For the text-containing cell, return its midpoint in (x, y) coordinate format. 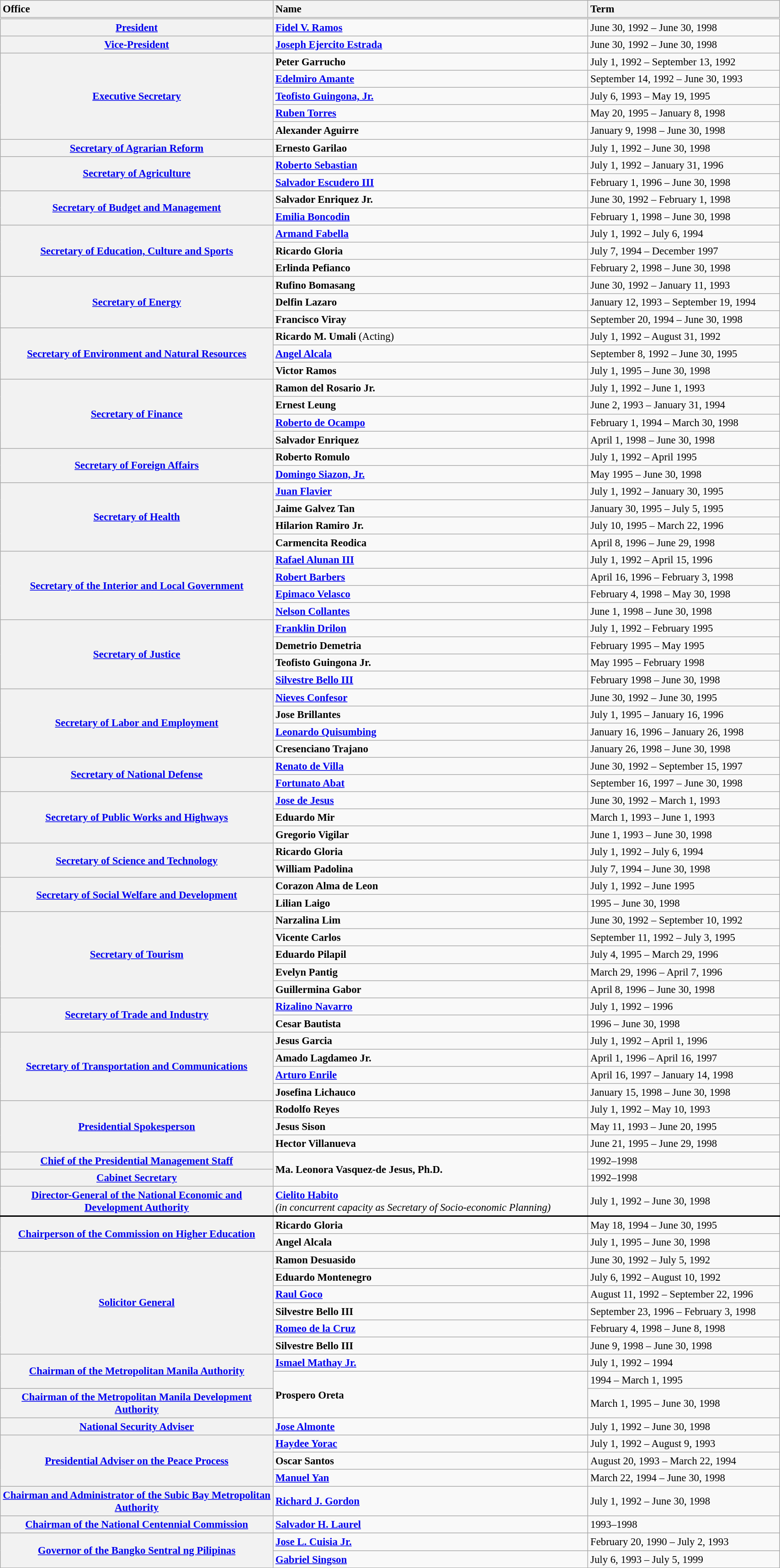
March 1, 1995 – June 30, 1998 (684, 1403)
Edelmiro Amante (430, 79)
May 20, 1995 – January 8, 1998 (684, 114)
April 16, 1997 – January 14, 1998 (684, 1075)
April 8, 1996 – June 29, 1998 (684, 543)
April 8, 1996 – June 30, 1998 (684, 989)
Fortunato Abat (430, 783)
Renato de Villa (430, 766)
Ramon Desuasido (430, 1260)
Teofisto Guingona Jr. (430, 663)
May 1995 – June 30, 1998 (684, 474)
July 1, 1992 – August 31, 1992 (684, 337)
July 1, 1992 – June 1, 1993 (684, 388)
Jesus Garcia (430, 1041)
Office (137, 9)
1995 – June 30, 1998 (684, 903)
February 1998 – June 30, 1998 (684, 680)
Secretary of Energy (137, 302)
William Padolina (430, 869)
Narzalina Lim (430, 920)
February 1995 – May 1995 (684, 646)
July 7, 1994 – December 1997 (684, 251)
Armand Fabella (430, 234)
Vicente Carlos (430, 938)
Cielito Habito(in concurrent capacity as Secretary of Socio-economic Planning) (430, 1201)
July 1, 1992 – June 1995 (684, 886)
Carmencita Reodica (430, 543)
January 15, 1998 – June 30, 1998 (684, 1092)
August 11, 1992 – September 22, 1996 (684, 1294)
Arturo Enrile (430, 1075)
Jose Brillantes (430, 714)
Rafael Alunan III (430, 560)
Cresenciano Trajano (430, 749)
Eduardo Pilapil (430, 955)
Presidential Spokesperson (137, 1126)
1996 – June 30, 1998 (684, 1024)
Roberto de Ocampo (430, 422)
July 1, 1992 – August 9, 1993 (684, 1444)
Presidential Adviser on the Peace Process (137, 1461)
Salvador Escudero III (430, 182)
Secretary of Agrarian Reform (137, 148)
April 1, 1998 – June 30, 1998 (684, 440)
Solicitor General (137, 1303)
Amado Lagdameo Jr. (430, 1058)
Secretary of Labor and Employment (137, 723)
July 10, 1995 – March 22, 1996 (684, 526)
June 1, 1993 – June 30, 1998 (684, 834)
Ramon del Rosario Jr. (430, 388)
Secretary of Transportation and Communications (137, 1066)
Nieves Confesor (430, 697)
Secretary of Justice (137, 654)
September 16, 1997 – June 30, 1998 (684, 783)
Chairman of the Metropolitan Manila Authority (137, 1371)
June 30, 1992 – January 11, 1993 (684, 285)
Victor Ramos (430, 371)
Manuel Yan (430, 1478)
Rufino Bomasang (430, 285)
Emilia Boncodin (430, 216)
Name (430, 9)
July 1, 1992 – April 1, 1996 (684, 1041)
Secretary of Science and Technology (137, 861)
June 9, 1998 – June 30, 1998 (684, 1346)
March 22, 1994 – June 30, 1998 (684, 1478)
Chairman of the Metropolitan Manila Development Authority (137, 1403)
July 1, 1992 – January 30, 1995 (684, 491)
Cesar Bautista (430, 1024)
Secretary of Agriculture (137, 174)
Chairperson of the Commission on Higher Education (137, 1234)
Salvador Enriquez (430, 440)
Gregorio Vigilar (430, 834)
Executive Secretary (137, 96)
Chairman of the National Centennial Commission (137, 1525)
Secretary of Trade and Industry (137, 1015)
Roberto Romulo (430, 457)
May 11, 1993 – June 20, 1995 (684, 1127)
January 26, 1998 – June 30, 1998 (684, 749)
Josefina Lichauco (430, 1092)
Raul Goco (430, 1294)
Secretary of Public Works and Highways (137, 818)
July 1, 1992 – February 1995 (684, 628)
Evelyn Pantig (430, 972)
Joseph Ejercito Estrada (430, 45)
Term (684, 9)
Salvador Enriquez Jr. (430, 199)
Corazon Alma de Leon (430, 886)
February 1, 1996 – June 30, 1998 (684, 182)
June 2, 1993 – January 31, 1994 (684, 406)
Leonardo Quisumbing (430, 732)
Secretary of Budget and Management (137, 207)
June 30, 1992 – March 1, 1993 (684, 800)
September 20, 1994 – June 30, 1998 (684, 320)
June 30, 1992 – July 5, 1992 (684, 1260)
Secretary of Tourism (137, 955)
Richard J. Gordon (430, 1502)
July 1, 1995 – January 16, 1996 (684, 714)
Secretary of Environment and Natural Resources (137, 354)
February 20, 1990 – July 2, 1993 (684, 1542)
July 6, 1992 – August 10, 1992 (684, 1277)
Demetrio Demetria (430, 646)
July 1, 1992 – April 1995 (684, 457)
January 16, 1996 – January 26, 1998 (684, 732)
Domingo Siazon, Jr. (430, 474)
Jesus Sison (430, 1127)
March 29, 1996 – April 7, 1996 (684, 972)
September 23, 1996 – February 3, 1998 (684, 1311)
Secretary of Education, Culture and Sports (137, 251)
Vice-President (137, 45)
Francisco Viray (430, 320)
February 1, 1998 – June 30, 1998 (684, 216)
Jaime Galvez Tan (430, 508)
July 1, 1992 – April 15, 1996 (684, 560)
Jose L. Cuisia Jr. (430, 1542)
August 20, 1993 – March 22, 1994 (684, 1461)
Teofisto Guingona, Jr. (430, 96)
Chief of the Presidential Management Staff (137, 1161)
Delfin Lazaro (430, 302)
July 1, 1992 – 1994 (684, 1363)
Ma. Leonora Vasquez-de Jesus, Ph.D. (430, 1169)
Erlinda Pefianco (430, 268)
May 18, 1994 – June 30, 1995 (684, 1225)
January 30, 1995 – July 5, 1995 (684, 508)
Salvador H. Laurel (430, 1525)
Epimaco Velasco (430, 594)
Ruben Torres (430, 114)
Eduardo Montenegro (430, 1277)
Ricardo M. Umali (Acting) (430, 337)
July 1, 1992 – 1996 (684, 1006)
Romeo de la Cruz (430, 1329)
April 16, 1996 – February 3, 1998 (684, 577)
February 4, 1998 – June 8, 1998 (684, 1329)
June 30, 1992 – June 30, 1995 (684, 697)
National Security Adviser (137, 1427)
June 1, 1998 – June 30, 1998 (684, 612)
Secretary of Finance (137, 414)
Peter Garrucho (430, 62)
Fidel V. Ramos (430, 27)
1993–1998 (684, 1525)
Director-General of the National Economic and Development Authority (137, 1201)
1994 – March 1, 1995 (684, 1380)
July 7, 1994 – June 30, 1998 (684, 869)
Chairman and Administrator of the Subic Bay Metropolitan Authority (137, 1502)
Secretary of Foreign Affairs (137, 465)
Cabinet Secretary (137, 1178)
Ernesto Garilao (430, 148)
Ernest Leung (430, 406)
Nelson Collantes (430, 612)
June 30, 1992 – September 15, 1997 (684, 766)
July 6, 1993 – May 19, 1995 (684, 96)
Hector Villanueva (430, 1144)
Lilian Laigo (430, 903)
June 30, 1992 – September 10, 1992 (684, 920)
Secretary of National Defense (137, 775)
Hilarion Ramiro Jr. (430, 526)
September 14, 1992 – June 30, 1993 (684, 79)
Juan Flavier (430, 491)
July 6, 1993 – July 5, 1999 (684, 1559)
Governor of the Bangko Sentral ng Pilipinas (137, 1550)
Guillermina Gabor (430, 989)
Secretary of the Interior and Local Government (137, 586)
February 4, 1998 – May 30, 1998 (684, 594)
Gabriel Singson (430, 1559)
Jose Almonte (430, 1427)
Robert Barbers (430, 577)
Secretary of Health (137, 517)
July 1, 1992 – September 13, 1992 (684, 62)
July 1, 1992 – January 31, 1996 (684, 165)
Roberto Sebastian (430, 165)
April 1, 1996 – April 16, 1997 (684, 1058)
Alexander Aguirre (430, 131)
Haydee Yorac (430, 1444)
Ismael Mathay Jr. (430, 1363)
July 1, 1992 – May 10, 1993 (684, 1109)
Oscar Santos (430, 1461)
January 9, 1998 – June 30, 1998 (684, 131)
Rizalino Navarro (430, 1006)
May 1995 – February 1998 (684, 663)
Franklin Drilon (430, 628)
President (137, 27)
September 8, 1992 – June 30, 1995 (684, 354)
Prospero Oreta (430, 1394)
September 11, 1992 – July 3, 1995 (684, 938)
Rodolfo Reyes (430, 1109)
June 21, 1995 – June 29, 1998 (684, 1144)
February 2, 1998 – June 30, 1998 (684, 268)
Jose de Jesus (430, 800)
June 30, 1992 – February 1, 1998 (684, 199)
January 12, 1993 – September 19, 1994 (684, 302)
Eduardo Mir (430, 818)
March 1, 1993 – June 1, 1993 (684, 818)
July 4, 1995 – March 29, 1996 (684, 955)
February 1, 1994 – March 30, 1998 (684, 422)
Secretary of Social Welfare and Development (137, 894)
